Pinpoint the cell where the given text exists, returning its (X, Y) midpoint coordinate. 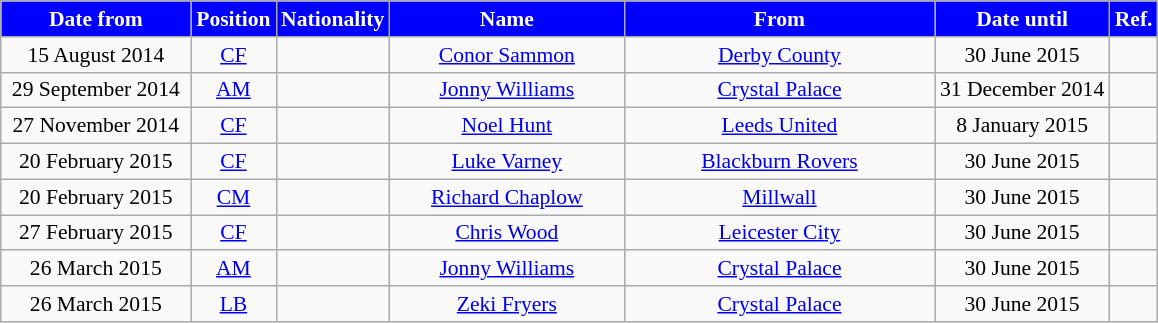
Date until (1022, 19)
Conor Sammon (506, 55)
Position (234, 19)
Blackburn Rovers (779, 162)
27 February 2015 (96, 233)
8 January 2015 (1022, 126)
Nationality (332, 19)
Ref. (1134, 19)
31 December 2014 (1022, 90)
Zeki Fryers (506, 304)
Richard Chaplow (506, 197)
LB (234, 304)
29 September 2014 (96, 90)
Luke Varney (506, 162)
Leicester City (779, 233)
Chris Wood (506, 233)
CM (234, 197)
Derby County (779, 55)
Name (506, 19)
15 August 2014 (96, 55)
Leeds United (779, 126)
Noel Hunt (506, 126)
27 November 2014 (96, 126)
Date from (96, 19)
From (779, 19)
Millwall (779, 197)
